Return the [X, Y] coordinate for the center point of the cell that contains the specified text.  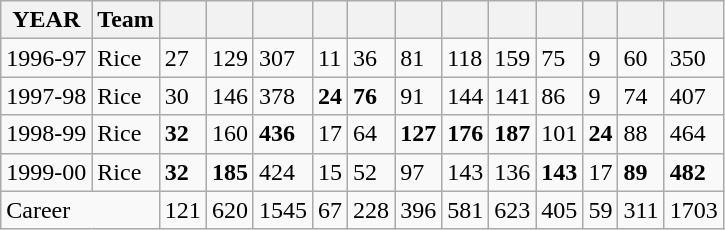
424 [282, 172]
623 [512, 210]
1996-97 [46, 58]
350 [694, 58]
67 [330, 210]
YEAR [46, 20]
86 [560, 96]
27 [182, 58]
396 [418, 210]
187 [512, 134]
121 [182, 210]
64 [372, 134]
127 [418, 134]
74 [641, 96]
11 [330, 58]
185 [230, 172]
60 [641, 58]
1545 [282, 210]
620 [230, 210]
176 [466, 134]
1703 [694, 210]
136 [512, 172]
118 [466, 58]
159 [512, 58]
482 [694, 172]
141 [512, 96]
144 [466, 96]
405 [560, 210]
52 [372, 172]
Career [80, 210]
228 [372, 210]
97 [418, 172]
59 [600, 210]
15 [330, 172]
89 [641, 172]
101 [560, 134]
30 [182, 96]
129 [230, 58]
36 [372, 58]
75 [560, 58]
76 [372, 96]
1998-99 [46, 134]
1997-98 [46, 96]
311 [641, 210]
436 [282, 134]
464 [694, 134]
407 [694, 96]
91 [418, 96]
81 [418, 58]
Team [126, 20]
88 [641, 134]
1999-00 [46, 172]
146 [230, 96]
378 [282, 96]
581 [466, 210]
307 [282, 58]
160 [230, 134]
